From the cell containing the given text, extract its center point as (X, Y) coordinate. 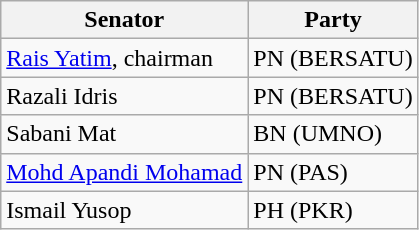
Razali Idris (124, 96)
Mohd Apandi Mohamad (124, 172)
Ismail Yusop (124, 210)
Party (333, 20)
PH (PKR) (333, 210)
Senator (124, 20)
BN (UMNO) (333, 134)
Sabani Mat (124, 134)
PN (PAS) (333, 172)
Rais Yatim, chairman (124, 58)
